Output the [X, Y] coordinate of the center of the cell containing the given text.  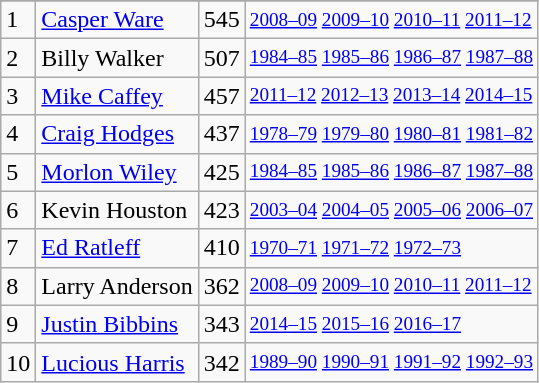
1 [18, 20]
Morlon Wiley [117, 172]
8 [18, 286]
4 [18, 134]
Craig Hodges [117, 134]
2014–15 2015–16 2016–17 [391, 324]
Billy Walker [117, 58]
Lucious Harris [117, 362]
Justin Bibbins [117, 324]
410 [222, 248]
507 [222, 58]
2011–12 2012–13 2013–14 2014–15 [391, 96]
Casper Ware [117, 20]
362 [222, 286]
5 [18, 172]
425 [222, 172]
342 [222, 362]
343 [222, 324]
2003–04 2004–05 2005–06 2006–07 [391, 210]
Larry Anderson [117, 286]
Kevin Houston [117, 210]
3 [18, 96]
6 [18, 210]
437 [222, 134]
7 [18, 248]
2 [18, 58]
1989–90 1990–91 1991–92 1992–93 [391, 362]
423 [222, 210]
1970–71 1971–72 1972–73 [391, 248]
Ed Ratleff [117, 248]
457 [222, 96]
545 [222, 20]
Mike Caffey [117, 96]
9 [18, 324]
10 [18, 362]
1978–79 1979–80 1980–81 1981–82 [391, 134]
